Provide the (x, y) coordinate of the cell's center where the given text is located.  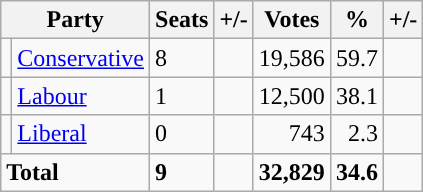
0 (182, 134)
9 (182, 172)
Conservative (81, 58)
Liberal (81, 134)
59.7 (356, 58)
Party (76, 20)
% (356, 20)
Labour (81, 96)
34.6 (356, 172)
38.1 (356, 96)
743 (292, 134)
1 (182, 96)
8 (182, 58)
2.3 (356, 134)
12,500 (292, 96)
32,829 (292, 172)
Seats (182, 20)
19,586 (292, 58)
Total (76, 172)
Votes (292, 20)
